Locate the cell with the specified text and output its (x, y) center coordinate. 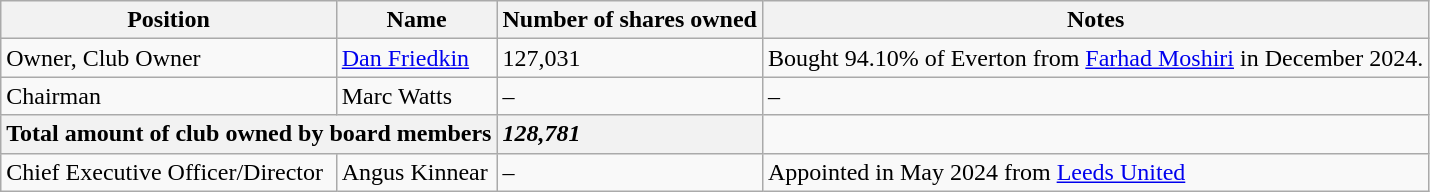
Marc Watts (416, 96)
Chairman (168, 96)
Appointed in May 2024 from Leeds United (1095, 172)
128,781 (630, 134)
Position (168, 20)
Angus Kinnear (416, 172)
Chief Executive Officer/Director (168, 172)
Owner, Club Owner (168, 58)
Dan Friedkin (416, 58)
Bought 94.10% of Everton from Farhad Moshiri in December 2024. (1095, 58)
Notes (1095, 20)
127,031 (630, 58)
Total amount of club owned by board members (249, 134)
Name (416, 20)
Number of shares owned (630, 20)
